Provide the (x, y) coordinate of the cell's center where the given text is located.  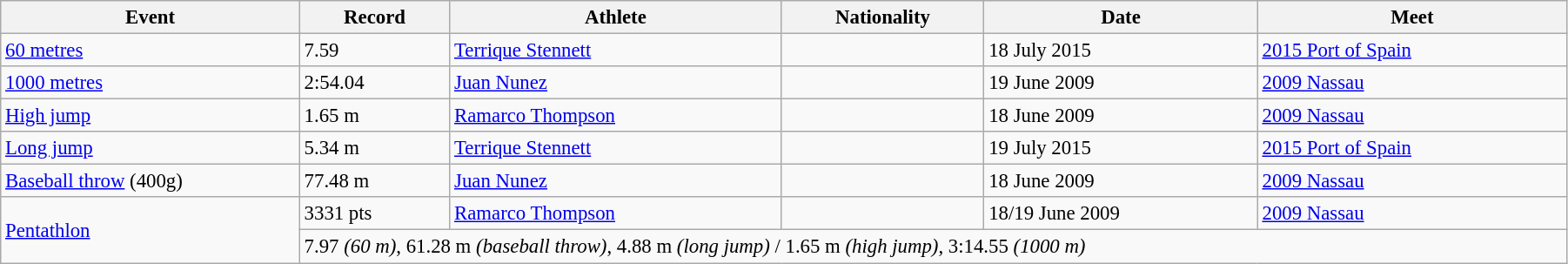
5.34 m (374, 148)
Athlete (616, 17)
Meet (1411, 17)
18/19 June 2009 (1121, 213)
1.65 m (374, 116)
Baseball throw (400g) (151, 181)
60 metres (151, 51)
Record (374, 17)
19 June 2009 (1121, 83)
77.48 m (374, 181)
7.97 (60 m), 61.28 m (baseball throw), 4.88 m (long jump) / 1.65 m (high jump), 3:14.55 (1000 m) (933, 247)
Date (1121, 17)
Long jump (151, 148)
2:54.04 (374, 83)
1000 metres (151, 83)
Pentathlon (151, 230)
18 July 2015 (1121, 51)
Event (151, 17)
7.59 (374, 51)
Nationality (882, 17)
3331 pts (374, 213)
19 July 2015 (1121, 148)
High jump (151, 116)
